Scan for the cell matching the given text and deliver its [X, Y] coordinate at center. 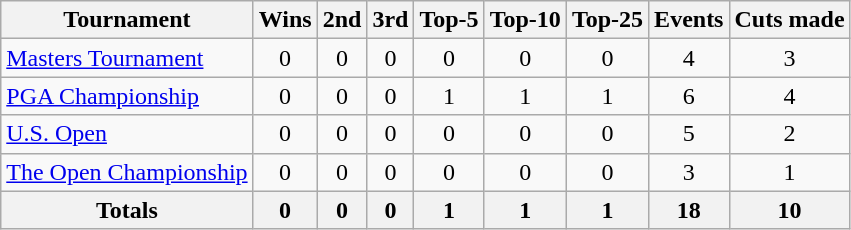
Tournament [127, 20]
The Open Championship [127, 172]
18 [689, 210]
10 [790, 210]
U.S. Open [127, 134]
5 [689, 134]
Top-5 [449, 20]
Top-10 [525, 20]
Top-25 [607, 20]
Wins [285, 20]
6 [689, 96]
2 [790, 134]
Cuts made [790, 20]
2nd [342, 20]
Events [689, 20]
PGA Championship [127, 96]
3rd [390, 20]
Totals [127, 210]
Masters Tournament [127, 58]
